Extract the [X, Y] coordinate from the center of the cell holding the provided text.  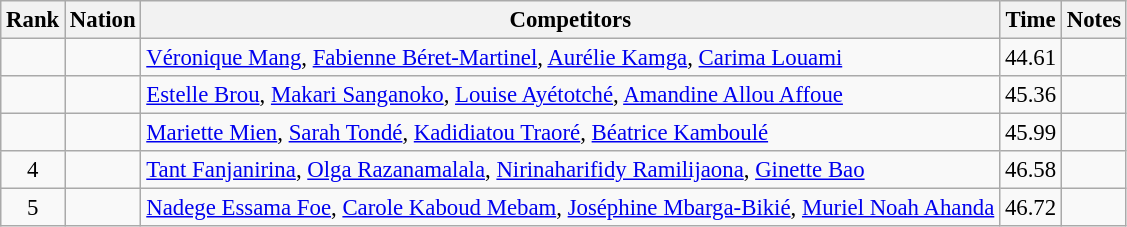
Estelle Brou, Makari Sanganoko, Louise Ayétotché, Amandine Allou Affoue [570, 95]
Rank [33, 20]
44.61 [1031, 58]
45.99 [1031, 133]
46.72 [1031, 208]
4 [33, 170]
5 [33, 208]
Notes [1094, 20]
Nation [103, 20]
Véronique Mang, Fabienne Béret-Martinel, Aurélie Kamga, Carima Louami [570, 58]
Nadege Essama Foe, Carole Kaboud Mebam, Joséphine Mbarga-Bikié, Muriel Noah Ahanda [570, 208]
45.36 [1031, 95]
Competitors [570, 20]
Time [1031, 20]
46.58 [1031, 170]
Mariette Mien, Sarah Tondé, Kadidiatou Traoré, Béatrice Kamboulé [570, 133]
Tant Fanjanirina, Olga Razanamalala, Nirinaharifidy Ramilijaona, Ginette Bao [570, 170]
